Detect which cell encompasses the target text, then output its (X, Y) center coordinate. 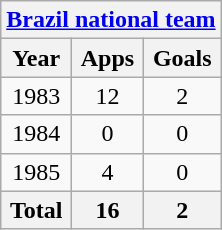
12 (108, 96)
1985 (36, 172)
Year (36, 58)
Brazil national team (111, 20)
Total (36, 210)
Goals (182, 58)
16 (108, 210)
4 (108, 172)
Apps (108, 58)
1984 (36, 134)
1983 (36, 96)
